Return the (X, Y) coordinate for the center point of the cell that contains the specified text.  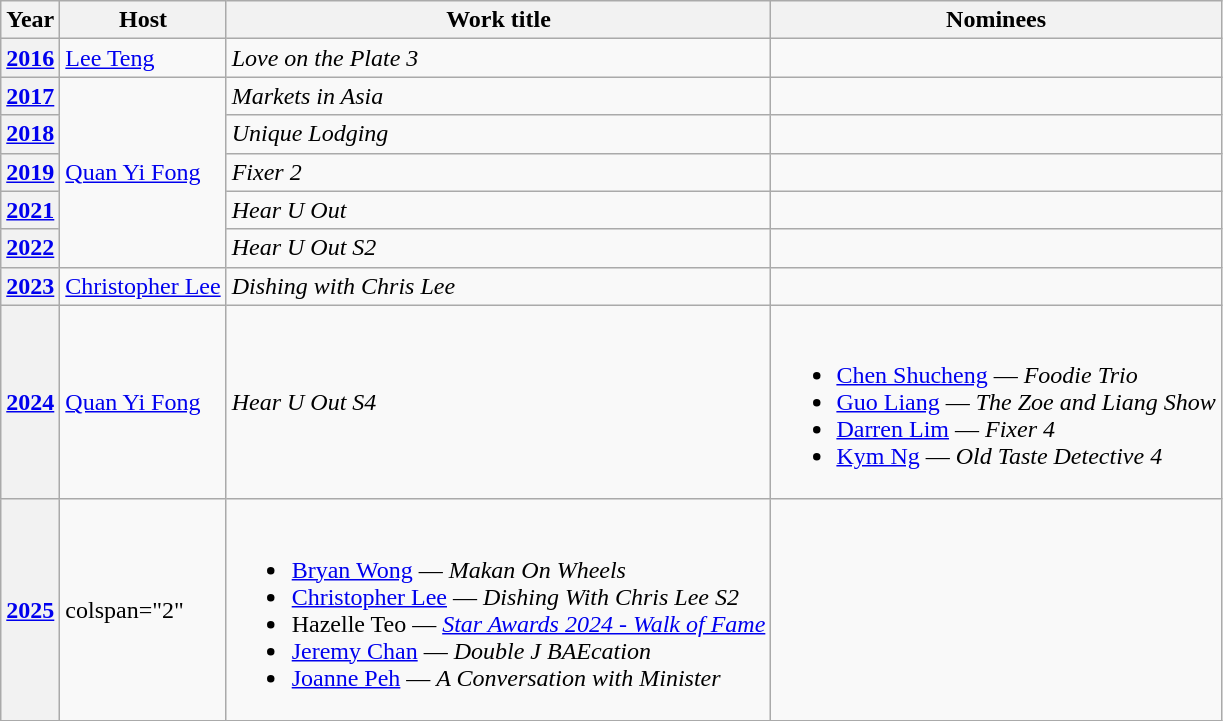
Host (143, 20)
Love on the Plate 3 (498, 58)
Chen Shucheng — Foodie TrioGuo Liang — The Zoe and Liang ShowDarren Lim — Fixer 4Kym Ng — Old Taste Detective 4 (996, 402)
Lee Teng (143, 58)
Fixer 2 (498, 172)
2018 (30, 134)
2024 (30, 402)
Markets in Asia (498, 96)
Hear U Out (498, 210)
Work title (498, 20)
Unique Lodging (498, 134)
2025 (30, 610)
Christopher Lee (143, 286)
2016 (30, 58)
2021 (30, 210)
2022 (30, 248)
colspan="2" (143, 610)
Nominees (996, 20)
2017 (30, 96)
Dishing with Chris Lee (498, 286)
Hear U Out S2 (498, 248)
2019 (30, 172)
Hear U Out S4 (498, 402)
Year (30, 20)
2023 (30, 286)
